Search for the cell housing the specified text and yield its [x, y] center coordinate. 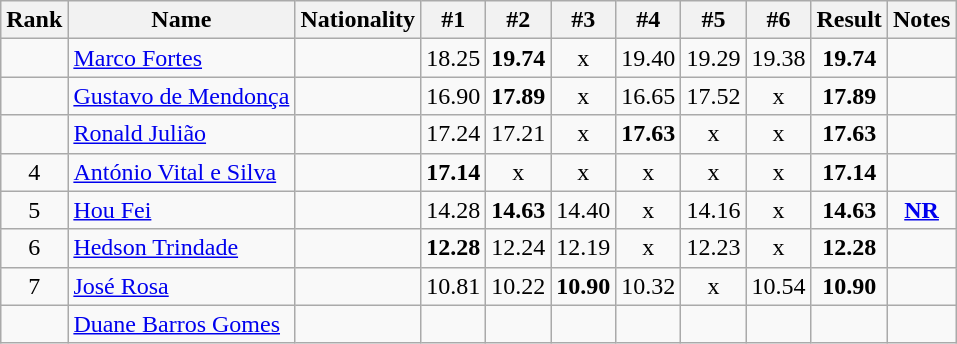
Result [849, 20]
Rank [34, 20]
17.24 [454, 134]
17.21 [518, 134]
Hedson Trindade [182, 248]
6 [34, 248]
Duane Barros Gomes [182, 324]
12.23 [714, 248]
18.25 [454, 58]
14.40 [584, 210]
19.29 [714, 58]
7 [34, 286]
Gustavo de Mendonça [182, 96]
Notes [921, 20]
16.90 [454, 96]
10.81 [454, 286]
#1 [454, 20]
#6 [778, 20]
12.24 [518, 248]
José Rosa [182, 286]
4 [34, 172]
10.32 [648, 286]
16.65 [648, 96]
5 [34, 210]
#4 [648, 20]
10.22 [518, 286]
Name [182, 20]
Hou Fei [182, 210]
Marco Fortes [182, 58]
14.28 [454, 210]
17.52 [714, 96]
12.19 [584, 248]
#5 [714, 20]
10.54 [778, 286]
António Vital e Silva [182, 172]
Ronald Julião [182, 134]
#2 [518, 20]
NR [921, 210]
#3 [584, 20]
14.16 [714, 210]
Nationality [358, 20]
19.38 [778, 58]
19.40 [648, 58]
